From the cell containing the given text, extract its center point as [x, y] coordinate. 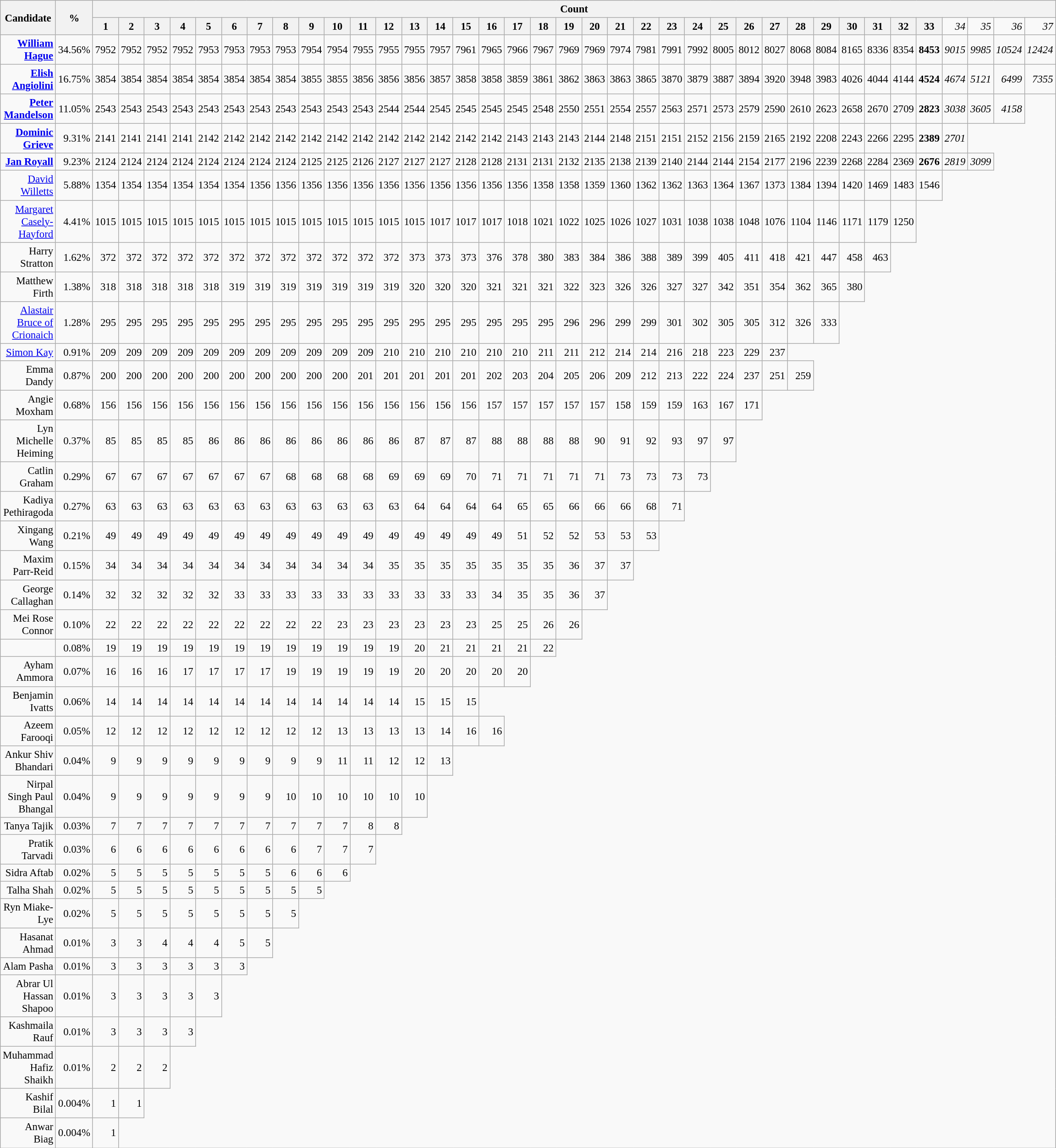
2159 [749, 138]
1027 [646, 221]
1021 [543, 221]
1394 [826, 185]
213 [672, 376]
0.21% [74, 536]
224 [723, 376]
8165 [852, 50]
323 [594, 287]
29 [826, 27]
2266 [878, 138]
251 [775, 376]
3605 [981, 109]
Ryn Miake-Lye [28, 913]
Lyn Michelle Heiming [28, 441]
3894 [749, 80]
Angie Moxham [28, 405]
90 [594, 441]
0.08% [74, 648]
8354 [903, 50]
0.06% [74, 701]
1146 [826, 221]
Margaret Casely-Hayford [28, 221]
1.28% [74, 322]
2573 [723, 109]
2579 [749, 109]
8027 [775, 50]
10524 [1009, 50]
1367 [749, 185]
0.87% [74, 376]
2196 [801, 162]
2623 [826, 109]
2152 [698, 138]
4524 [929, 80]
Ayham Ammora [28, 672]
4026 [852, 80]
8012 [749, 50]
0.29% [74, 477]
418 [775, 257]
389 [672, 257]
0.68% [74, 405]
2557 [646, 109]
223 [723, 352]
Elish Angiolini [28, 80]
2571 [698, 109]
1.38% [74, 287]
2239 [826, 162]
447 [826, 257]
2670 [878, 109]
2208 [826, 138]
2148 [620, 138]
93 [672, 441]
5121 [981, 80]
3887 [723, 80]
421 [801, 257]
2610 [801, 109]
28 [801, 27]
0.27% [74, 506]
Mei Rose Connor [28, 624]
3862 [569, 80]
% [74, 17]
7967 [543, 50]
302 [698, 322]
2192 [801, 138]
3857 [440, 80]
Nirpal Singh Paul Bhangal [28, 796]
386 [620, 257]
163 [698, 405]
0.91% [74, 352]
1076 [775, 221]
1420 [852, 185]
Ankur Shiv Bhandari [28, 760]
411 [749, 257]
Talha Shah [28, 890]
31 [878, 27]
216 [672, 352]
2165 [775, 138]
7991 [672, 50]
405 [723, 257]
3038 [955, 109]
1026 [620, 221]
1364 [723, 185]
1250 [903, 221]
1048 [749, 221]
Dominic Grieve [28, 138]
2563 [672, 109]
9985 [981, 50]
Peter Mandelson [28, 109]
2156 [723, 138]
7981 [646, 50]
Simon Kay [28, 352]
2177 [775, 162]
Candidate [28, 17]
1483 [903, 185]
William Hague [28, 50]
11.05% [74, 109]
24 [698, 27]
7974 [620, 50]
206 [594, 376]
Xingang Wang [28, 536]
8453 [929, 50]
399 [698, 257]
2135 [594, 162]
30 [852, 27]
1363 [698, 185]
4144 [903, 80]
0.15% [74, 566]
34.56% [74, 50]
David Willetts [28, 185]
229 [749, 352]
3870 [672, 80]
202 [492, 376]
354 [775, 287]
8005 [723, 50]
1373 [775, 185]
70 [466, 477]
362 [801, 287]
3859 [517, 80]
Muhammad Hafiz Shaikh [28, 1068]
Kadiya Pethiragoda [28, 506]
351 [749, 287]
1171 [852, 221]
51 [517, 536]
0.05% [74, 731]
3099 [981, 162]
463 [878, 257]
2550 [569, 109]
2658 [852, 109]
222 [698, 376]
2126 [363, 162]
1179 [878, 221]
2284 [878, 162]
7965 [492, 50]
Kashif Bilal [28, 1103]
7355 [1040, 80]
1546 [929, 185]
4674 [955, 80]
1022 [569, 221]
Jan Royall [28, 162]
0.37% [74, 441]
7957 [440, 50]
George Callaghan [28, 595]
18 [543, 27]
158 [620, 405]
9.23% [74, 162]
383 [569, 257]
Tanya Tajik [28, 826]
Benjamin Ivatts [28, 701]
Emma Dandy [28, 376]
2389 [929, 138]
8068 [801, 50]
4.41% [74, 221]
Azeem Farooqi [28, 731]
3920 [775, 80]
0.14% [74, 595]
7961 [466, 50]
Alastair Bruce of Crionaich [28, 322]
92 [646, 441]
12424 [1040, 50]
9015 [955, 50]
1025 [594, 221]
Maxim Parr-Reid [28, 566]
205 [569, 376]
384 [594, 257]
1359 [594, 185]
171 [749, 405]
301 [672, 322]
2243 [852, 138]
2154 [749, 162]
8336 [878, 50]
5.88% [74, 185]
4158 [1009, 109]
Hasanat Ahmad [28, 944]
203 [517, 376]
2676 [929, 162]
9.31% [74, 138]
Alam Pasha [28, 966]
1360 [620, 185]
6499 [1009, 80]
378 [517, 257]
312 [775, 322]
3948 [801, 80]
Count [574, 9]
2140 [672, 162]
342 [723, 287]
167 [723, 405]
3879 [698, 80]
2295 [903, 138]
2369 [903, 162]
2132 [569, 162]
0.10% [74, 624]
1469 [878, 185]
2709 [903, 109]
Harry Stratton [28, 257]
2138 [620, 162]
458 [852, 257]
1104 [801, 221]
3983 [826, 80]
2701 [955, 138]
Pratik Tarvadi [28, 849]
376 [492, 257]
4044 [878, 80]
7992 [698, 50]
322 [569, 287]
Abrar Ul Hassan Shapoo [28, 996]
91 [620, 441]
365 [826, 287]
3861 [543, 80]
Kashmaila Rauf [28, 1032]
8084 [826, 50]
2823 [929, 109]
259 [801, 376]
218 [698, 352]
1018 [517, 221]
3865 [646, 80]
1031 [672, 221]
2819 [955, 162]
1.62% [74, 257]
388 [646, 257]
2268 [852, 162]
0.07% [74, 672]
204 [543, 376]
27 [775, 27]
2554 [620, 109]
2551 [594, 109]
Anwar Biag [28, 1133]
2590 [775, 109]
7966 [517, 50]
16.75% [74, 80]
1384 [801, 185]
Matthew Firth [28, 287]
Sidra Aftab [28, 873]
Catlin Graham [28, 477]
2548 [543, 109]
333 [826, 322]
2139 [646, 162]
